Locate the cell with the specified text and output its [x, y] center coordinate. 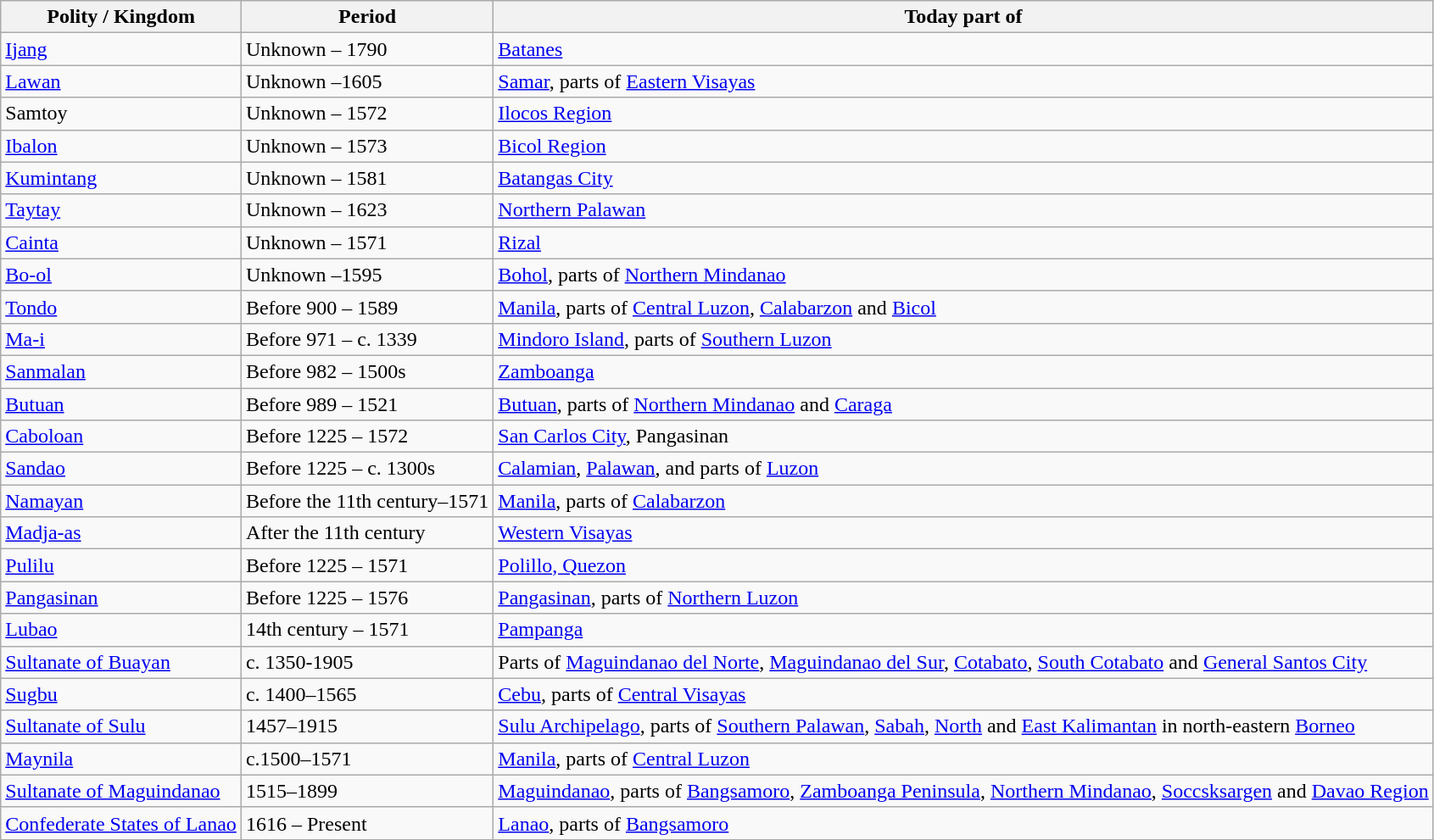
Pampanga [963, 630]
Lubao [121, 630]
Sanmalan [121, 371]
Unknown – 1572 [366, 114]
Before 1225 – 1576 [366, 598]
Sugbu [121, 694]
Cainta [121, 242]
c.1500–1571 [366, 759]
Caboloan [121, 437]
Manila, parts of Calabarzon [963, 501]
Unknown – 1790 [366, 49]
Bo-ol [121, 275]
1515–1899 [366, 791]
Sandao [121, 469]
Today part of [963, 17]
Northern Palawan [963, 210]
Kumintang [121, 178]
San Carlos City, Pangasinan [963, 437]
1457–1915 [366, 726]
14th century – 1571 [366, 630]
Tondo [121, 307]
Unknown –1595 [366, 275]
Batanes [963, 49]
Sultanate of Sulu [121, 726]
Unknown –1605 [366, 81]
Polity / Kingdom [121, 17]
Mindoro Island, parts of Southern Luzon [963, 339]
Before 971 – c. 1339 [366, 339]
Before 989 – 1521 [366, 404]
Ijang [121, 49]
Pangasinan [121, 598]
Ilocos Region [963, 114]
Ma-i [121, 339]
Western Visayas [963, 533]
Before 1225 – 1571 [366, 565]
Butuan [121, 404]
Lawan [121, 81]
Before 1225 – c. 1300s [366, 469]
Confederate States of Lanao [121, 823]
Lanao, parts of Bangsamoro [963, 823]
c. 1350-1905 [366, 662]
c. 1400–1565 [366, 694]
Cebu, parts of Central Visayas [963, 694]
Manila, parts of Central Luzon [963, 759]
Butuan, parts of Northern Mindanao and Caraga [963, 404]
1616 – Present [366, 823]
Polillo, Quezon [963, 565]
Unknown – 1623 [366, 210]
Maynila [121, 759]
Pangasinan, parts of Northern Luzon [963, 598]
Samar, parts of Eastern Visayas [963, 81]
Parts of Maguindanao del Norte, Maguindanao del Sur, Cotabato, South Cotabato and General Santos City [963, 662]
Unknown – 1571 [366, 242]
Before 900 – 1589 [366, 307]
Madja-as [121, 533]
After the 11th century [366, 533]
Unknown – 1581 [366, 178]
Sultanate of Buayan [121, 662]
Zamboanga [963, 371]
Before 982 – 1500s [366, 371]
Pulilu [121, 565]
Rizal [963, 242]
Taytay [121, 210]
Samtoy [121, 114]
Sulu Archipelago, parts of Southern Palawan, Sabah, North and East Kalimantan in north-eastern Borneo [963, 726]
Maguindanao, parts of Bangsamoro, Zamboanga Peninsula, Northern Mindanao, Soccsksargen and Davao Region [963, 791]
Bicol Region [963, 146]
Namayan [121, 501]
Before 1225 – 1572 [366, 437]
Calamian, Palawan, and parts of Luzon [963, 469]
Unknown – 1573 [366, 146]
Ibalon [121, 146]
Before the 11th century–1571 [366, 501]
Bohol, parts of Northern Mindanao [963, 275]
Period [366, 17]
Batangas City [963, 178]
Sultanate of Maguindanao [121, 791]
Manila, parts of Central Luzon, Calabarzon and Bicol [963, 307]
